Output the (x, y) coordinate of the center of the cell containing the given text.  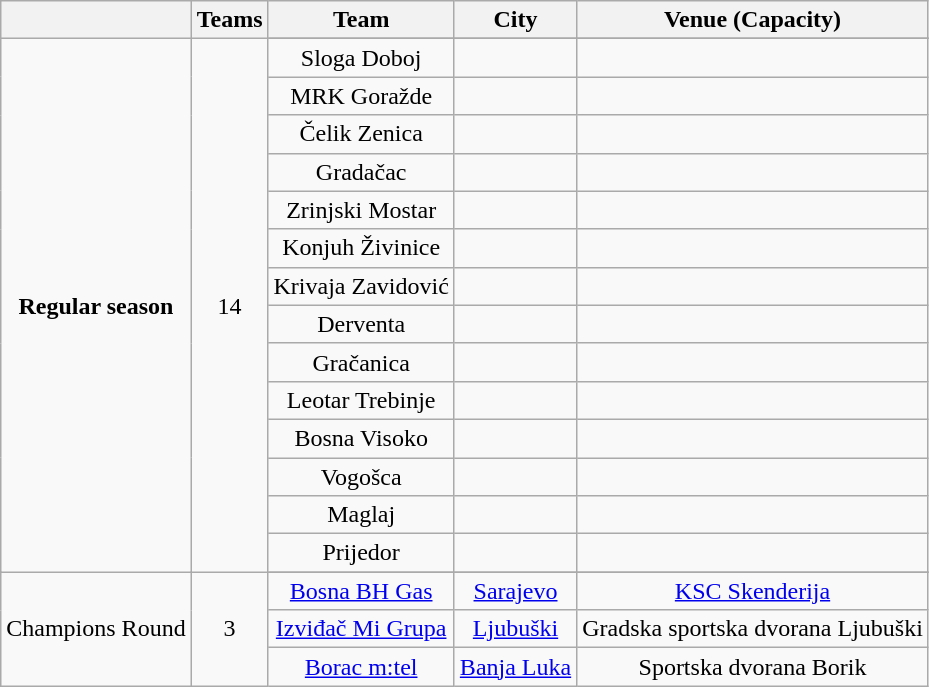
City (515, 20)
Bosna BH Gas (361, 591)
Derventa (361, 324)
Champions Round (96, 629)
Sarajevo (515, 591)
Borac m:tel (361, 667)
KSC Skenderija (753, 591)
3 (230, 629)
MRK Goražde (361, 96)
Venue (Capacity) (753, 20)
Gradačac (361, 172)
Banja Luka (515, 667)
Izviđač Mi Grupa (361, 629)
Krivaja Zavidović (361, 286)
Zrinjski Mostar (361, 210)
Čelik Zenica (361, 134)
Regular season (96, 306)
Vogošca (361, 477)
Maglaj (361, 515)
Ljubuški (515, 629)
Prijedor (361, 553)
Leotar Trebinje (361, 400)
Sportska dvorana Borik (753, 667)
Konjuh Živinice (361, 248)
Sloga Doboj (361, 58)
Team (361, 20)
Bosna Visoko (361, 438)
Gradska sportska dvorana Ljubuški (753, 629)
Teams (230, 20)
14 (230, 306)
Gračanica (361, 362)
